From the cell containing the given text, extract its center point as [x, y] coordinate. 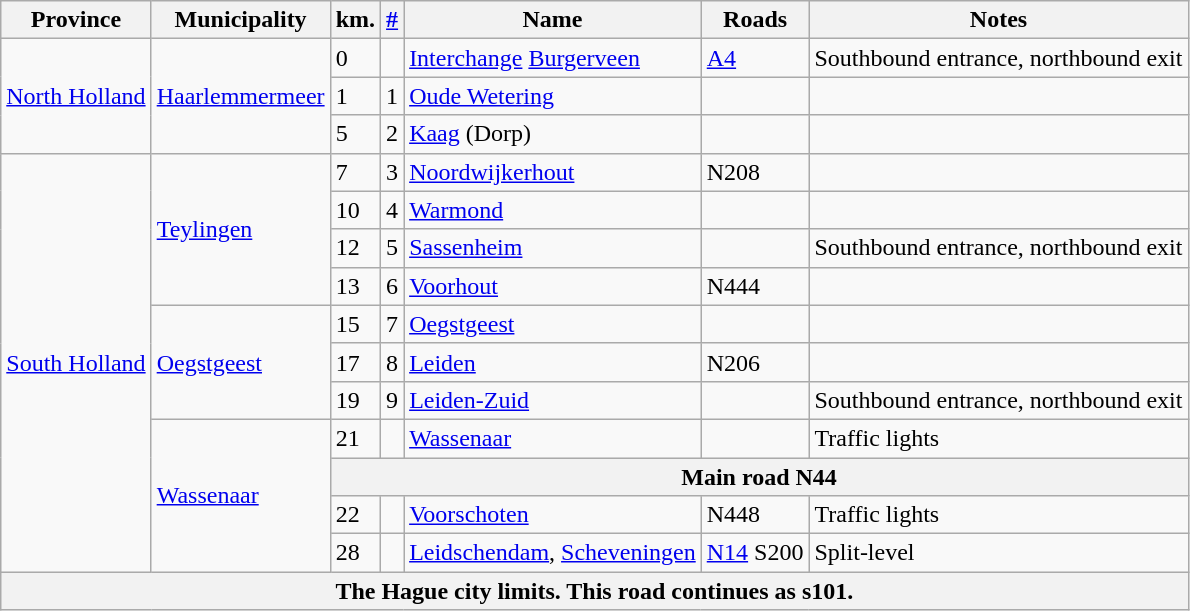
22 [355, 515]
Voorhout [553, 286]
Split-level [998, 553]
Noordwijkerhout [553, 172]
N448 [755, 515]
South Holland [76, 362]
A4 [755, 58]
North Holland [76, 96]
Leiden-Zuid [553, 400]
# [392, 20]
10 [355, 210]
21 [355, 438]
15 [355, 324]
19 [355, 400]
N208 [755, 172]
Sassenheim [553, 248]
13 [355, 286]
Name [553, 20]
Oude Wetering [553, 96]
Warmond [553, 210]
6 [392, 286]
12 [355, 248]
Haarlemmermeer [240, 96]
The Hague city limits. This road continues as s101. [594, 591]
Voorschoten [553, 515]
4 [392, 210]
0 [355, 58]
17 [355, 362]
Main road N44 [759, 477]
N206 [755, 362]
3 [392, 172]
Notes [998, 20]
9 [392, 400]
N14 S200 [755, 553]
Interchange Burgerveen [553, 58]
Kaag (Dorp) [553, 134]
Province [76, 20]
Leidschendam, Scheveningen [553, 553]
2 [392, 134]
km. [355, 20]
8 [392, 362]
28 [355, 553]
Municipality [240, 20]
Roads [755, 20]
Leiden [553, 362]
N444 [755, 286]
Teylingen [240, 229]
